Pinpoint the cell where the given text exists, returning its [x, y] midpoint coordinate. 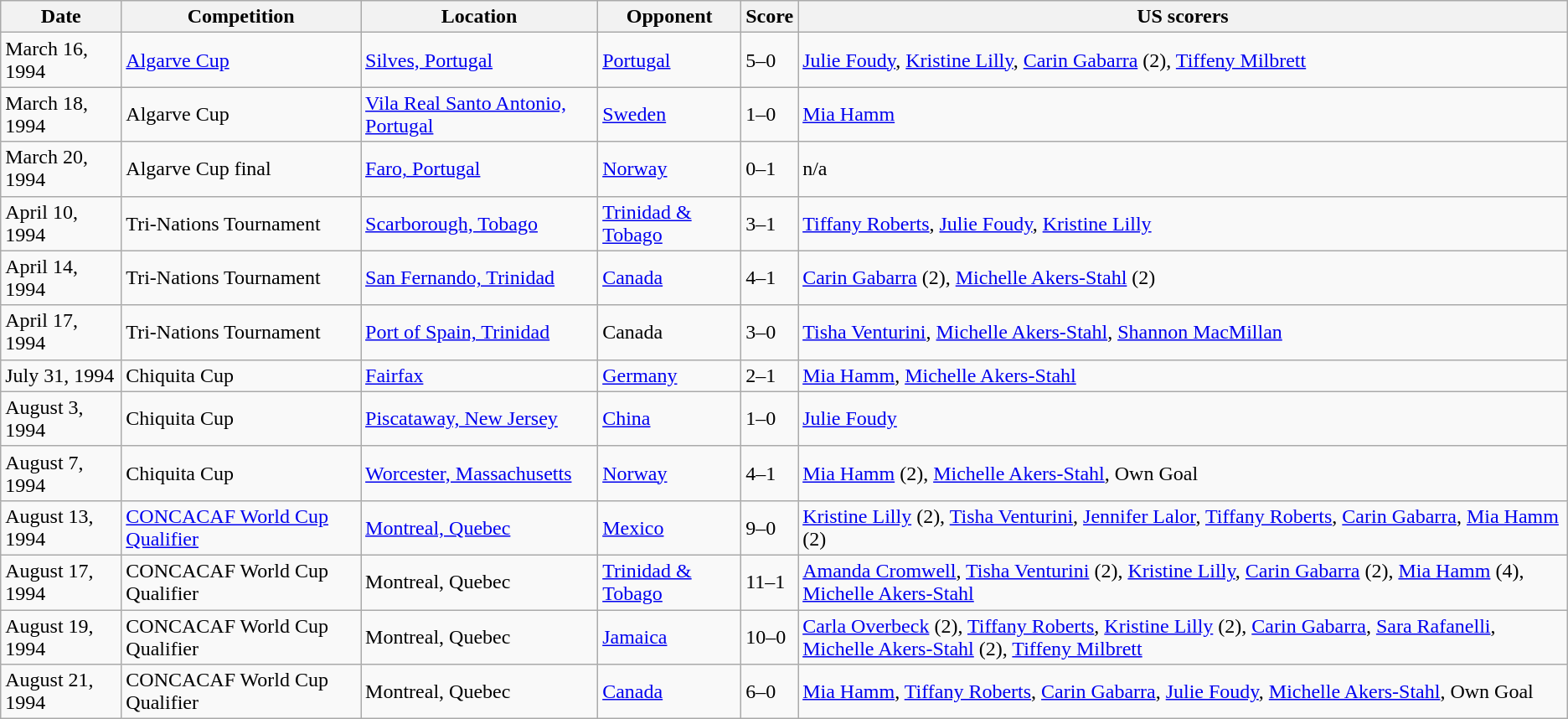
11–1 [770, 582]
March 20, 1994 [61, 169]
April 10, 1994 [61, 223]
10–0 [770, 637]
Mia Hamm, Tiffany Roberts, Carin Gabarra, Julie Foudy, Michelle Akers-Stahl, Own Goal [1183, 692]
Portugal [670, 60]
Jamaica [670, 637]
China [670, 419]
March 18, 1994 [61, 114]
Mia Hamm (2), Michelle Akers-Stahl, Own Goal [1183, 473]
Kristine Lilly (2), Tisha Venturini, Jennifer Lalor, Tiffany Roberts, Carin Gabarra, Mia Hamm (2) [1183, 528]
Worcester, Massachusetts [479, 473]
Location [479, 17]
March 16, 1994 [61, 60]
August 13, 1994 [61, 528]
Score [770, 17]
August 19, 1994 [61, 637]
Vila Real Santo Antonio, Portugal [479, 114]
9–0 [770, 528]
5–0 [770, 60]
3–0 [770, 332]
Piscataway, New Jersey [479, 419]
Fairfax [479, 375]
August 21, 1994 [61, 692]
Julie Foudy [1183, 419]
Mia Hamm [1183, 114]
Date [61, 17]
August 7, 1994 [61, 473]
3–1 [770, 223]
0–1 [770, 169]
April 14, 1994 [61, 278]
6–0 [770, 692]
Tiffany Roberts, Julie Foudy, Kristine Lilly [1183, 223]
August 17, 1994 [61, 582]
Sweden [670, 114]
US scorers [1183, 17]
Mexico [670, 528]
Silves, Portugal [479, 60]
Germany [670, 375]
Julie Foudy, Kristine Lilly, Carin Gabarra (2), Tiffeny Milbrett [1183, 60]
n/a [1183, 169]
Algarve Cup final [241, 169]
Carla Overbeck (2), Tiffany Roberts, Kristine Lilly (2), Carin Gabarra, Sara Rafanelli, Michelle Akers-Stahl (2), Tiffeny Milbrett [1183, 637]
Port of Spain, Trinidad [479, 332]
April 17, 1994 [61, 332]
Faro, Portugal [479, 169]
August 3, 1994 [61, 419]
Carin Gabarra (2), Michelle Akers-Stahl (2) [1183, 278]
Competition [241, 17]
Mia Hamm, Michelle Akers-Stahl [1183, 375]
July 31, 1994 [61, 375]
Tisha Venturini, Michelle Akers-Stahl, Shannon MacMillan [1183, 332]
Scarborough, Tobago [479, 223]
Amanda Cromwell, Tisha Venturini (2), Kristine Lilly, Carin Gabarra (2), Mia Hamm (4), Michelle Akers-Stahl [1183, 582]
Opponent [670, 17]
2–1 [770, 375]
San Fernando, Trinidad [479, 278]
